Determine the [X, Y] coordinate at the center of the cell enclosing the given text.  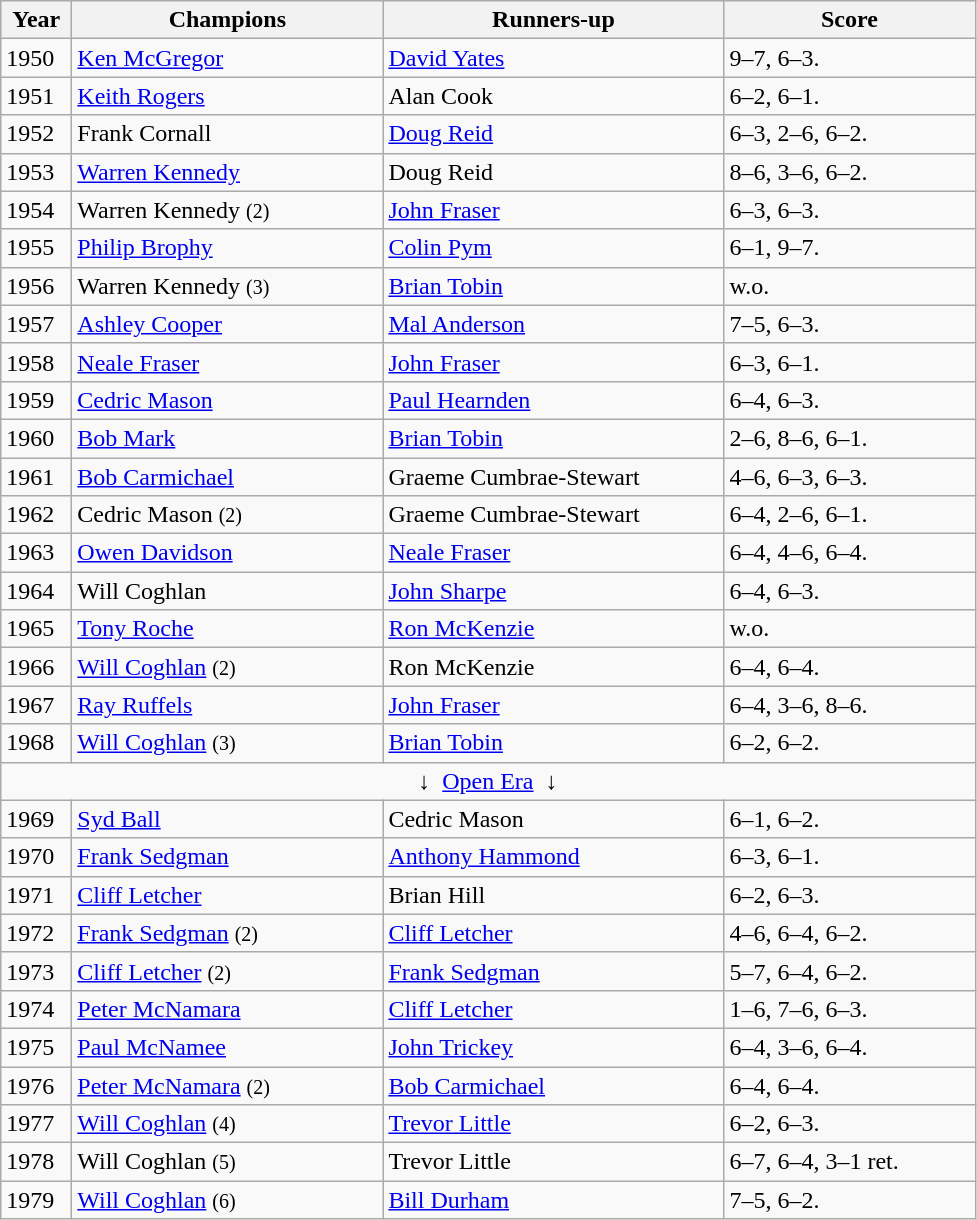
Bill Durham [554, 1200]
8–6, 3–6, 6–2. [850, 172]
5–7, 6–4, 6–2. [850, 971]
1974 [36, 1009]
1951 [36, 96]
Peter McNamara [228, 1009]
Frank Cornall [228, 134]
1977 [36, 1124]
David Yates [554, 58]
Mal Anderson [554, 324]
1952 [36, 134]
Paul Hearnden [554, 400]
Runners-up [554, 20]
John Sharpe [554, 591]
6–3, 6–3. [850, 210]
Brian Hill [554, 895]
6–7, 6–4, 3–1 ret. [850, 1162]
John Trickey [554, 1047]
Ray Ruffels [228, 705]
1978 [36, 1162]
1960 [36, 438]
Keith Rogers [228, 96]
1965 [36, 629]
Cliff Letcher (2) [228, 971]
1971 [36, 895]
Champions [228, 20]
Alan Cook [554, 96]
1964 [36, 591]
Year [36, 20]
1979 [36, 1200]
Will Coghlan (4) [228, 1124]
Syd Ball [228, 819]
Peter McNamara (2) [228, 1085]
Frank Sedgman (2) [228, 933]
Will Coghlan (2) [228, 667]
1956 [36, 286]
Will Coghlan (5) [228, 1162]
Score [850, 20]
Ashley Cooper [228, 324]
Warren Kennedy (3) [228, 286]
2–6, 8–6, 6–1. [850, 438]
6–3, 2–6, 6–2. [850, 134]
1961 [36, 477]
Warren Kennedy (2) [228, 210]
1–6, 7–6, 6–3. [850, 1009]
6–4, 4–6, 6–4. [850, 553]
Warren Kennedy [228, 172]
1957 [36, 324]
6–2, 6–1. [850, 96]
1972 [36, 933]
Cedric Mason (2) [228, 515]
9–7, 6–3. [850, 58]
1969 [36, 819]
Will Coghlan [228, 591]
7–5, 6–2. [850, 1200]
Anthony Hammond [554, 857]
Paul McNamee [228, 1047]
1959 [36, 400]
6–2, 6–2. [850, 743]
4–6, 6–4, 6–2. [850, 933]
6–1, 6–2. [850, 819]
Philip Brophy [228, 248]
1973 [36, 971]
1958 [36, 362]
1953 [36, 172]
6–4, 3–6, 6–4. [850, 1047]
1962 [36, 515]
1955 [36, 248]
4–6, 6–3, 6–3. [850, 477]
1966 [36, 667]
1968 [36, 743]
1954 [36, 210]
1963 [36, 553]
7–5, 6–3. [850, 324]
1976 [36, 1085]
Will Coghlan (6) [228, 1200]
6–4, 2–6, 6–1. [850, 515]
Colin Pym [554, 248]
6–4, 3–6, 8–6. [850, 705]
1970 [36, 857]
Will Coghlan (3) [228, 743]
1950 [36, 58]
1967 [36, 705]
6–1, 9–7. [850, 248]
Ken McGregor [228, 58]
1975 [36, 1047]
Bob Mark [228, 438]
↓ Open Era ↓ [488, 781]
Owen Davidson [228, 553]
Tony Roche [228, 629]
